For the text-containing cell, return its midpoint in [x, y] coordinate format. 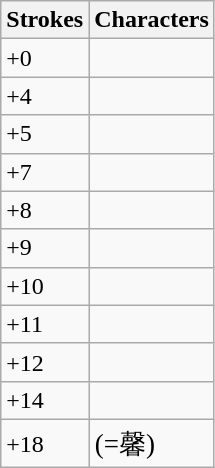
+5 [45, 134]
+11 [45, 324]
+9 [45, 248]
(=馨) [152, 443]
+10 [45, 286]
Strokes [45, 20]
+14 [45, 400]
+12 [45, 362]
+4 [45, 96]
+0 [45, 58]
Characters [152, 20]
+18 [45, 443]
+8 [45, 210]
+7 [45, 172]
